Capture the cell that displays the provided text and extract its [X, Y] central coordinate. 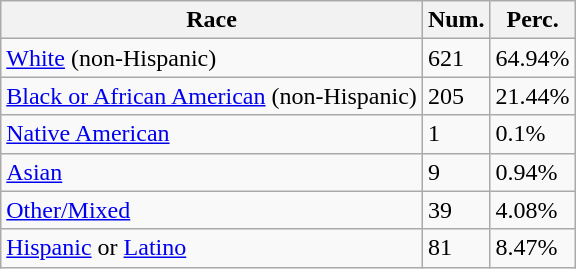
Perc. [532, 20]
8.47% [532, 248]
Num. [456, 20]
621 [456, 58]
0.94% [532, 172]
9 [456, 172]
Race [212, 20]
0.1% [532, 134]
39 [456, 210]
Asian [212, 172]
Other/Mixed [212, 210]
205 [456, 96]
64.94% [532, 58]
White (non-Hispanic) [212, 58]
Hispanic or Latino [212, 248]
Native American [212, 134]
81 [456, 248]
4.08% [532, 210]
21.44% [532, 96]
1 [456, 134]
Black or African American (non-Hispanic) [212, 96]
